Identify which cell holds the provided text, then report its (x, y) central coordinate. 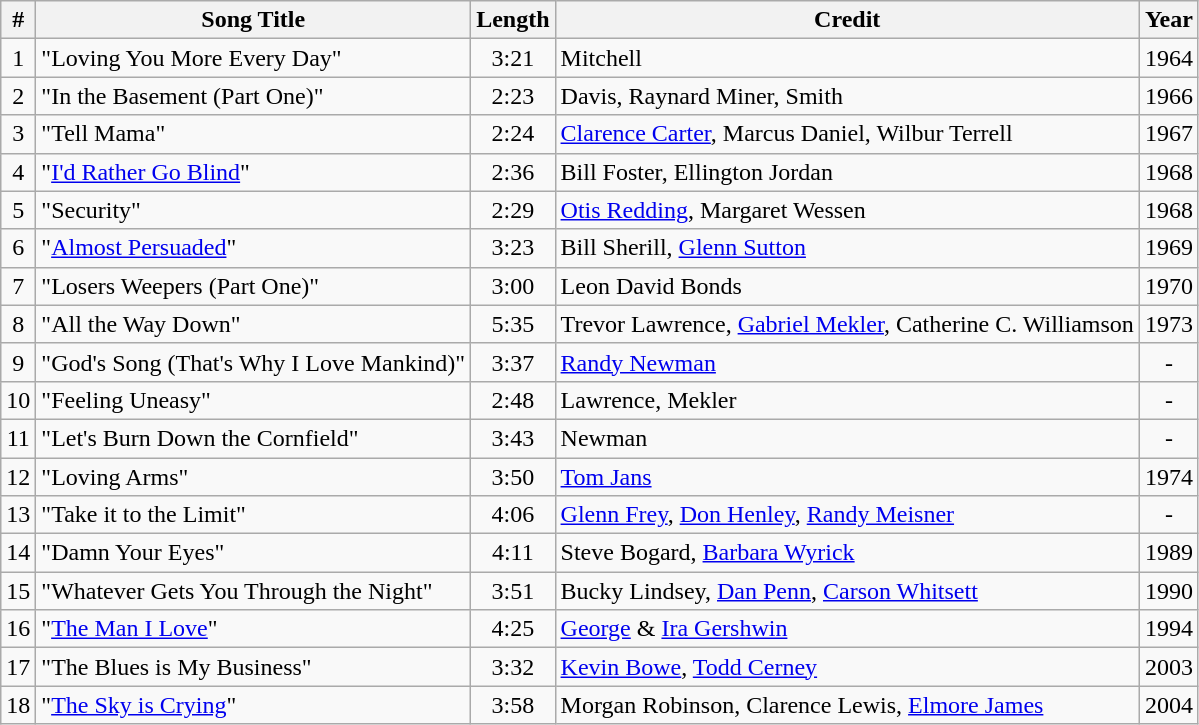
"I'd Rather Go Blind" (254, 172)
Tom Jans (847, 477)
3:23 (513, 248)
3:58 (513, 705)
4:25 (513, 629)
George & Ira Gershwin (847, 629)
# (18, 20)
"Whatever Gets You Through the Night" (254, 591)
1967 (1168, 134)
1970 (1168, 286)
Newman (847, 438)
1 (18, 58)
"The Blues is My Business" (254, 667)
"Losers Weepers (Part One)" (254, 286)
Randy Newman (847, 362)
3:37 (513, 362)
2003 (1168, 667)
5:35 (513, 324)
Lawrence, Mekler (847, 400)
"Feeling Uneasy" (254, 400)
Leon David Bonds (847, 286)
15 (18, 591)
"Almost Persuaded" (254, 248)
Credit (847, 20)
Bill Sherill, Glenn Sutton (847, 248)
10 (18, 400)
Otis Redding, Margaret Wessen (847, 210)
3:50 (513, 477)
17 (18, 667)
Length (513, 20)
"Tell Mama" (254, 134)
1973 (1168, 324)
1990 (1168, 591)
"Loving You More Every Day" (254, 58)
"Security" (254, 210)
3:32 (513, 667)
"The Sky is Crying" (254, 705)
14 (18, 553)
3:00 (513, 286)
"God's Song (That's Why I Love Mankind)" (254, 362)
"All the Way Down" (254, 324)
7 (18, 286)
16 (18, 629)
"Loving Arms" (254, 477)
12 (18, 477)
1989 (1168, 553)
2:23 (513, 96)
4:11 (513, 553)
Morgan Robinson, Clarence Lewis, Elmore James (847, 705)
1966 (1168, 96)
Clarence Carter, Marcus Daniel, Wilbur Terrell (847, 134)
Mitchell (847, 58)
3 (18, 134)
Glenn Frey, Don Henley, Randy Meisner (847, 515)
Bill Foster, Ellington Jordan (847, 172)
2:36 (513, 172)
Steve Bogard, Barbara Wyrick (847, 553)
"In the Basement (Part One)" (254, 96)
13 (18, 515)
Bucky Lindsey, Dan Penn, Carson Whitsett (847, 591)
1994 (1168, 629)
2:29 (513, 210)
9 (18, 362)
11 (18, 438)
Song Title (254, 20)
"Let's Burn Down the Cornfield" (254, 438)
8 (18, 324)
Kevin Bowe, Todd Cerney (847, 667)
"Damn Your Eyes" (254, 553)
"The Man I Love" (254, 629)
5 (18, 210)
6 (18, 248)
3:51 (513, 591)
4:06 (513, 515)
1964 (1168, 58)
1974 (1168, 477)
2004 (1168, 705)
Year (1168, 20)
2:48 (513, 400)
3:43 (513, 438)
18 (18, 705)
Trevor Lawrence, Gabriel Mekler, Catherine C. Williamson (847, 324)
2 (18, 96)
4 (18, 172)
1969 (1168, 248)
Davis, Raynard Miner, Smith (847, 96)
"Take it to the Limit" (254, 515)
2:24 (513, 134)
3:21 (513, 58)
